Locate the cell with the specified text and output its [x, y] center coordinate. 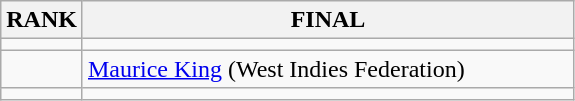
FINAL [328, 20]
Maurice King (West Indies Federation) [328, 69]
RANK [42, 20]
